Capture the cell that displays the provided text and extract its [x, y] central coordinate. 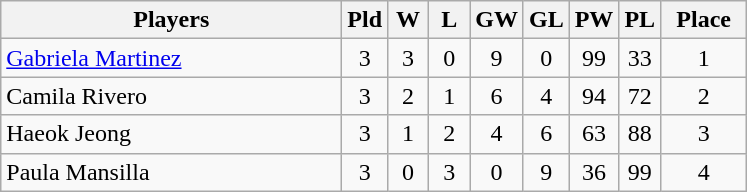
L [450, 20]
72 [640, 96]
88 [640, 134]
PW [594, 20]
63 [594, 134]
Place [704, 20]
Camila Rivero [172, 96]
PL [640, 20]
GW [497, 20]
36 [594, 172]
Players [172, 20]
Pld [365, 20]
Haeok Jeong [172, 134]
Paula Mansilla [172, 172]
94 [594, 96]
GL [546, 20]
Gabriela Martinez [172, 58]
W [408, 20]
33 [640, 58]
